Scan for the cell matching the given text and deliver its [x, y] coordinate at center. 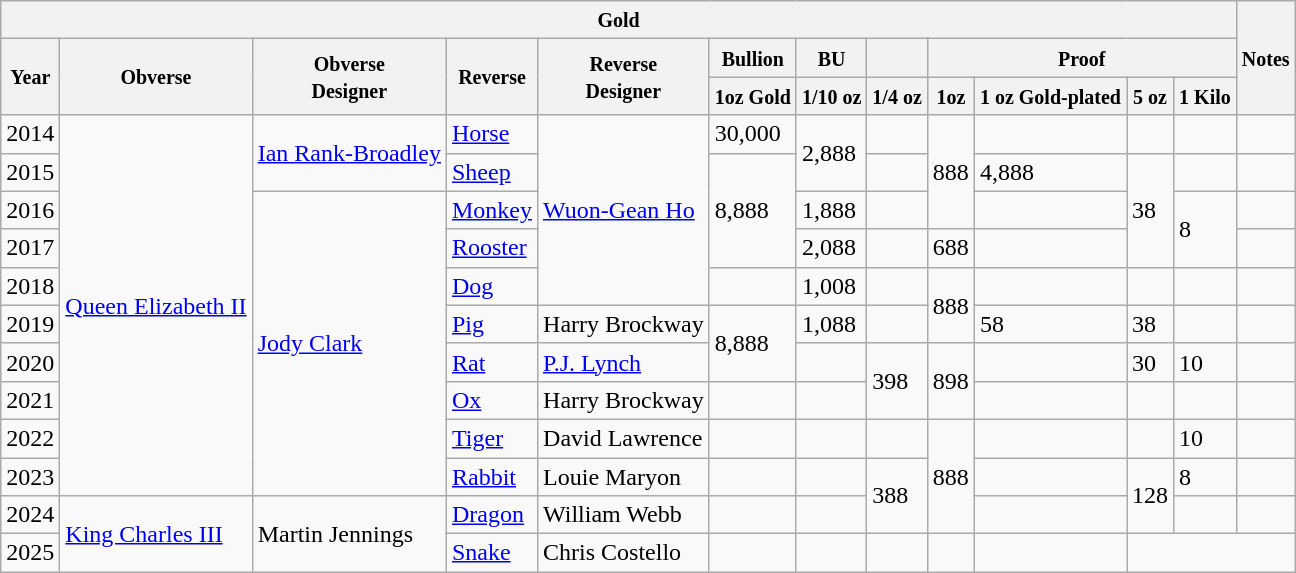
898 [950, 381]
688 [950, 248]
1,088 [831, 324]
2015 [30, 172]
Ian Rank-Broadley [349, 153]
2020 [30, 362]
388 [897, 496]
1 oz Gold-plated [1050, 96]
Rooster [492, 248]
Rabbit [492, 477]
2025 [30, 553]
1/10 oz [831, 96]
David Lawrence [624, 438]
2016 [30, 210]
Dragon [492, 515]
1 Kilo [1206, 96]
ReverseDesigner [624, 77]
BU [831, 58]
2023 [30, 477]
2014 [30, 134]
Chris Costello [624, 553]
2022 [30, 438]
2021 [30, 400]
Pig [492, 324]
Wuon-Gean Ho [624, 210]
King Charles III [156, 534]
2,088 [831, 248]
Bullion [752, 58]
1oz Gold [752, 96]
Rat [492, 362]
2018 [30, 286]
Year [30, 77]
Monkey [492, 210]
128 [1150, 496]
Martin Jennings [349, 534]
William Webb [624, 515]
Ox [492, 400]
2,888 [831, 153]
ObverseDesigner [349, 77]
1,008 [831, 286]
P.J. Lynch [624, 362]
Reverse [492, 77]
1,888 [831, 210]
5 oz [1150, 96]
Queen Elizabeth II [156, 306]
2024 [30, 515]
398 [897, 381]
Snake [492, 553]
Proof [1082, 58]
Tiger [492, 438]
2017 [30, 248]
Sheep [492, 172]
1oz [950, 96]
Obverse [156, 77]
Notes [1266, 58]
Gold [619, 20]
Jody Clark [349, 343]
30,000 [752, 134]
Louie Maryon [624, 477]
2019 [30, 324]
Dog [492, 286]
58 [1050, 324]
Horse [492, 134]
30 [1150, 362]
4,888 [1050, 172]
1/4 oz [897, 96]
